Return the (X, Y) coordinate for the center point of the cell that contains the specified text.  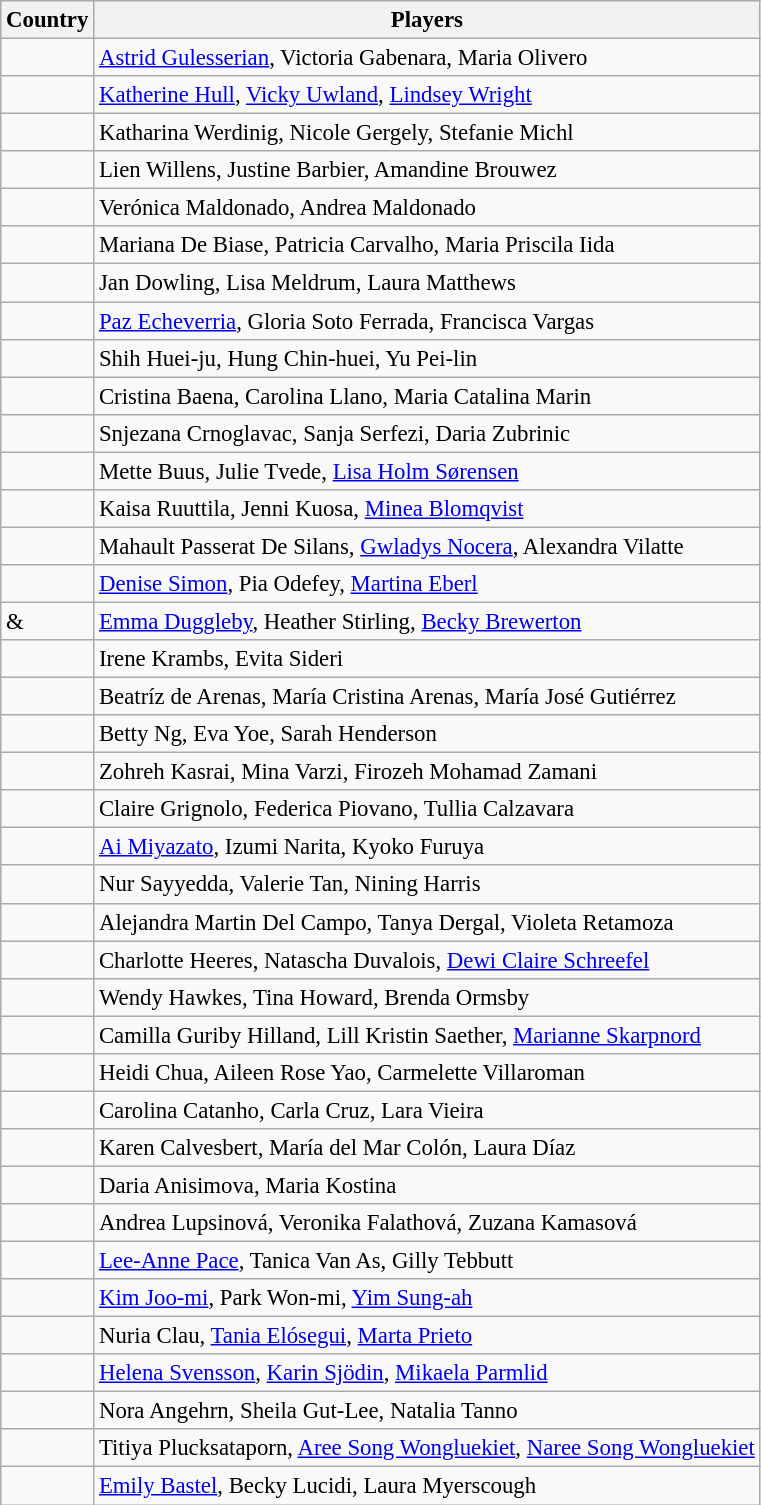
Shih Huei-ju, Hung Chin-huei, Yu Pei-lin (427, 358)
Heidi Chua, Aileen Rose Yao, Carmelette Villaroman (427, 1073)
Helena Svensson, Karin Sjödin, Mikaela Parmlid (427, 1373)
Charlotte Heeres, Natascha Duvalois, Dewi Claire Schreefel (427, 960)
Claire Grignolo, Federica Piovano, Tullia Calzavara (427, 809)
Denise Simon, Pia Odefey, Martina Eberl (427, 584)
Beatríz de Arenas, María Cristina Arenas, María José Gutiérrez (427, 697)
Mahault Passerat De Silans, Gwladys Nocera, Alexandra Vilatte (427, 546)
Wendy Hawkes, Tina Howard, Brenda Ormsby (427, 997)
Karen Calvesbert, María del Mar Colón, Laura Díaz (427, 1148)
Snjezana Crnoglavac, Sanja Serfezi, Daria Zubrinic (427, 433)
Carolina Catanho, Carla Cruz, Lara Vieira (427, 1110)
Emma Duggleby, Heather Stirling, Becky Brewerton (427, 621)
Betty Ng, Eva Yoe, Sarah Henderson (427, 734)
Lee-Anne Pace, Tanica Van As, Gilly Tebbutt (427, 1261)
Daria Anisimova, Maria Kostina (427, 1185)
Mette Buus, Julie Tvede, Lisa Holm Sørensen (427, 471)
& (48, 621)
Katherine Hull, Vicky Uwland, Lindsey Wright (427, 95)
Katharina Werdinig, Nicole Gergely, Stefanie Michl (427, 133)
Country (48, 20)
Zohreh Kasrai, Mina Varzi, Firozeh Mohamad Zamani (427, 772)
Jan Dowling, Lisa Meldrum, Laura Matthews (427, 283)
Paz Echeverria, Gloria Soto Ferrada, Francisca Vargas (427, 321)
Astrid Gulesserian, Victoria Gabenara, Maria Olivero (427, 58)
Andrea Lupsinová, Veronika Falathová, Zuzana Kamasová (427, 1223)
Kim Joo-mi, Park Won-mi, Yim Sung-ah (427, 1298)
Kaisa Ruuttila, Jenni Kuosa, Minea Blomqvist (427, 509)
Camilla Guriby Hilland, Lill Kristin Saether, Marianne Skarpnord (427, 1035)
Nuria Clau, Tania Elósegui, Marta Prieto (427, 1336)
Alejandra Martin Del Campo, Tanya Dergal, Violeta Retamoza (427, 922)
Nur Sayyedda, Valerie Tan, Nining Harris (427, 885)
Mariana De Biase, Patricia Carvalho, Maria Priscila Iida (427, 245)
Irene Krambs, Evita Sideri (427, 659)
Nora Angehrn, Sheila Gut-Lee, Natalia Tanno (427, 1411)
Emily Bastel, Becky Lucidi, Laura Myerscough (427, 1486)
Verónica Maldonado, Andrea Maldonado (427, 208)
Cristina Baena, Carolina Llano, Maria Catalina Marin (427, 396)
Ai Miyazato, Izumi Narita, Kyoko Furuya (427, 847)
Lien Willens, Justine Barbier, Amandine Brouwez (427, 170)
Titiya Plucksataporn, Aree Song Wongluekiet, Naree Song Wongluekiet (427, 1449)
Players (427, 20)
